Locate the cell with the specified text and output its [x, y] center coordinate. 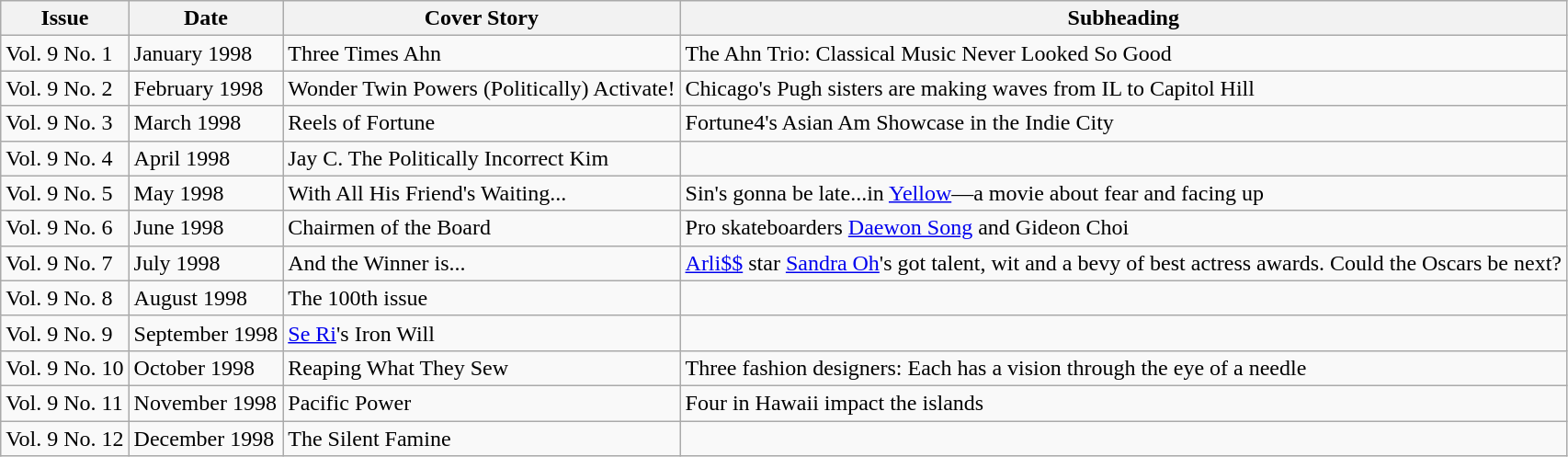
Three fashion designers: Each has a vision through the eye of a needle [1123, 368]
June 1998 [206, 228]
Vol. 9 No. 5 [64, 193]
Reels of Fortune [482, 123]
January 1998 [206, 53]
Vol. 9 No. 11 [64, 403]
With All His Friend's Waiting... [482, 193]
Vol. 9 No. 9 [64, 333]
November 1998 [206, 403]
May 1998 [206, 193]
The Silent Famine [482, 439]
Chicago's Pugh sisters are making waves from IL to Capitol Hill [1123, 88]
Vol. 9 No. 6 [64, 228]
Reaping What They Sew [482, 368]
Chairmen of the Board [482, 228]
Arli$$ star Sandra Oh's got talent, wit and a bevy of best actress awards. Could the Oscars be next? [1123, 263]
Four in Hawaii impact the islands [1123, 403]
December 1998 [206, 439]
Pacific Power [482, 403]
August 1998 [206, 298]
Date [206, 18]
Vol. 9 No. 10 [64, 368]
Se Ri's Iron Will [482, 333]
Issue [64, 18]
Fortune4's Asian Am Showcase in the Indie City [1123, 123]
Jay C. The Politically Incorrect Kim [482, 158]
July 1998 [206, 263]
Vol. 9 No. 8 [64, 298]
February 1998 [206, 88]
October 1998 [206, 368]
September 1998 [206, 333]
Wonder Twin Powers (Politically) Activate! [482, 88]
Vol. 9 No. 3 [64, 123]
Vol. 9 No. 4 [64, 158]
Vol. 9 No. 12 [64, 439]
Cover Story [482, 18]
And the Winner is... [482, 263]
Sin's gonna be late...in Yellow—a movie about fear and facing up [1123, 193]
March 1998 [206, 123]
Pro skateboarders Daewon Song and Gideon Choi [1123, 228]
Three Times Ahn [482, 53]
April 1998 [206, 158]
Vol. 9 No. 1 [64, 53]
Vol. 9 No. 7 [64, 263]
Vol. 9 No. 2 [64, 88]
The 100th issue [482, 298]
Subheading [1123, 18]
The Ahn Trio: Classical Music Never Looked So Good [1123, 53]
